Detect which cell encompasses the target text, then output its [X, Y] center coordinate. 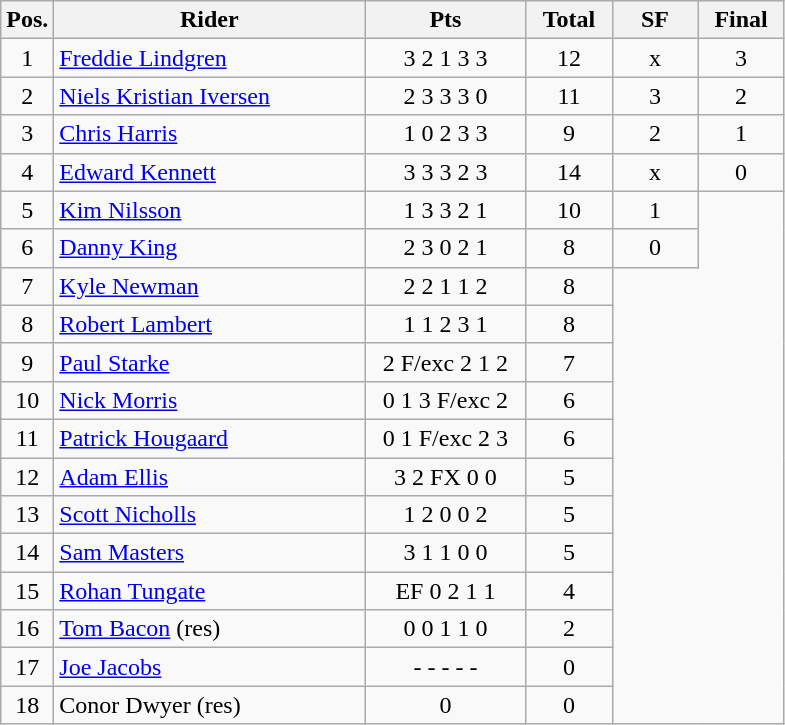
Joe Jacobs [210, 667]
- - - - - [446, 667]
3 1 1 0 0 [446, 553]
Rohan Tungate [210, 591]
1 2 0 0 2 [446, 515]
3 2 FX 0 0 [446, 477]
Freddie Lindgren [210, 58]
18 [28, 705]
1 1 2 3 1 [446, 324]
Edward Kennett [210, 172]
Pos. [28, 20]
EF 0 2 1 1 [446, 591]
0 1 3 F/exc 2 [446, 400]
Nick Morris [210, 400]
3 2 1 3 3 [446, 58]
Chris Harris [210, 134]
Adam Ellis [210, 477]
Tom Bacon (res) [210, 629]
SF [655, 20]
Kim Nilsson [210, 210]
3 3 3 2 3 [446, 172]
16 [28, 629]
1 3 3 2 1 [446, 210]
Conor Dwyer (res) [210, 705]
2 3 3 3 0 [446, 96]
17 [28, 667]
0 1 F/exc 2 3 [446, 438]
Paul Starke [210, 362]
2 F/exc 2 1 2 [446, 362]
Total [569, 20]
13 [28, 515]
Kyle Newman [210, 286]
Rider [210, 20]
Pts [446, 20]
15 [28, 591]
Sam Masters [210, 553]
Danny King [210, 248]
1 0 2 3 3 [446, 134]
Final [741, 20]
Robert Lambert [210, 324]
0 0 1 1 0 [446, 629]
2 2 1 1 2 [446, 286]
Scott Nicholls [210, 515]
Patrick Hougaard [210, 438]
Niels Kristian Iversen [210, 96]
2 3 0 2 1 [446, 248]
